Capture the cell that displays the provided text and extract its (x, y) central coordinate. 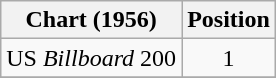
Chart (1956) (92, 20)
Position (229, 20)
1 (229, 58)
US Billboard 200 (92, 58)
